Scan for the cell matching the given text and deliver its (x, y) coordinate at center. 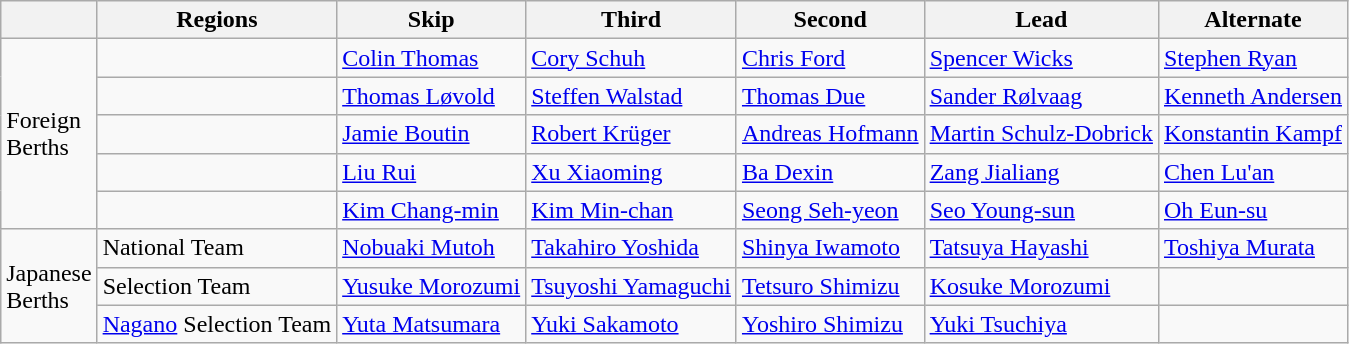
Cory Schuh (632, 58)
Sander Rølvaag (1041, 96)
Second (830, 20)
Spencer Wicks (1041, 58)
Takahiro Yoshida (632, 248)
Chris Ford (830, 58)
Tsuyoshi Yamaguchi (632, 286)
Yuki Tsuchiya (1041, 324)
Robert Krüger (632, 134)
Lead (1041, 20)
Thomas Løvold (432, 96)
Kosuke Morozumi (1041, 286)
Andreas Hofmann (830, 134)
Selection Team (217, 286)
Chen Lu'an (1252, 172)
Seo Young-sun (1041, 210)
Yuki Sakamoto (632, 324)
Xu Xiaoming (632, 172)
Shinya Iwamoto (830, 248)
Kenneth Andersen (1252, 96)
Tatsuya Hayashi (1041, 248)
Nobuaki Mutoh (432, 248)
Jamie Boutin (432, 134)
Kim Min-chan (632, 210)
Yusuke Morozumi (432, 286)
Toshiya Murata (1252, 248)
Liu Rui (432, 172)
Zang Jialiang (1041, 172)
Third (632, 20)
Ba Dexin (830, 172)
National Team (217, 248)
Nagano Selection Team (217, 324)
Konstantin Kampf (1252, 134)
Oh Eun-su (1252, 210)
Foreign Berths (49, 134)
Colin Thomas (432, 58)
Tetsuro Shimizu (830, 286)
Yuta Matsumara (432, 324)
Seong Seh-yeon (830, 210)
Martin Schulz-Dobrick (1041, 134)
Japanese Berths (49, 286)
Yoshiro Shimizu (830, 324)
Kim Chang-min (432, 210)
Skip (432, 20)
Thomas Due (830, 96)
Stephen Ryan (1252, 58)
Steffen Walstad (632, 96)
Alternate (1252, 20)
Regions (217, 20)
